Scan for the cell matching the given text and deliver its [X, Y] coordinate at center. 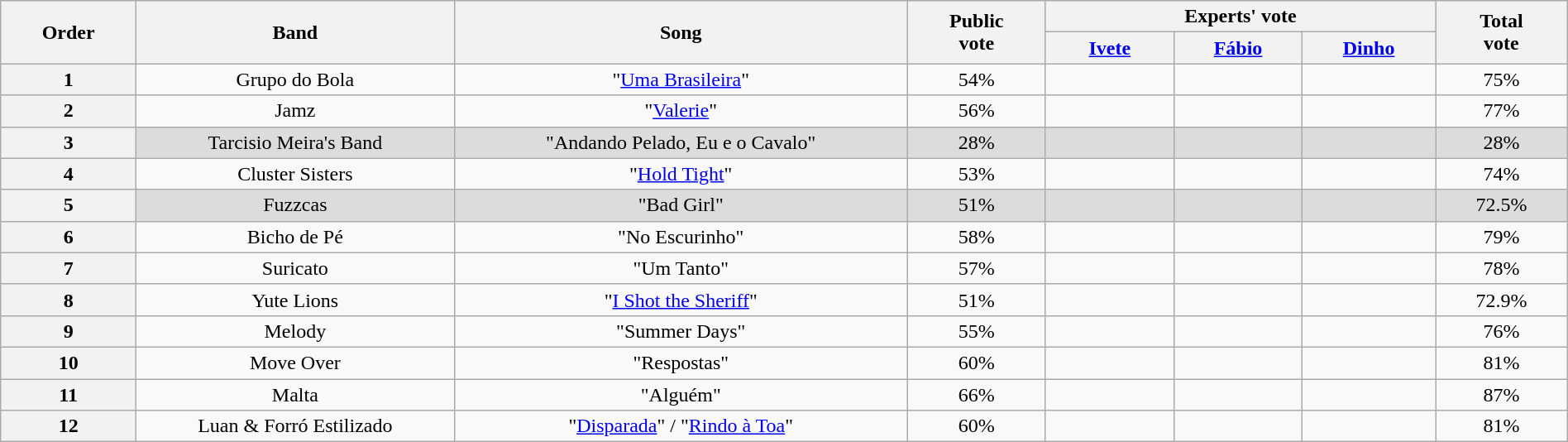
Melody [295, 331]
"Um Tanto" [681, 268]
Move Over [295, 363]
53% [976, 174]
Ivete [1110, 48]
12 [69, 426]
"I Shot the Sheriff" [681, 300]
Fábio [1237, 48]
66% [976, 395]
"Summer Days" [681, 331]
72.5% [1502, 205]
"Andando Pelado, Eu e o Cavalo" [681, 142]
7 [69, 268]
"Bad Girl" [681, 205]
Fuzzcas [295, 205]
Grupo do Bola [295, 79]
Dinho [1370, 48]
57% [976, 268]
Totalvote [1502, 32]
56% [976, 111]
87% [1502, 395]
9 [69, 331]
"Respostas" [681, 363]
Tarcisio Meira's Band [295, 142]
"Uma Brasileira" [681, 79]
Experts' vote [1241, 17]
Band [295, 32]
3 [69, 142]
54% [976, 79]
2 [69, 111]
Yute Lions [295, 300]
72.9% [1502, 300]
"Hold Tight" [681, 174]
Order [69, 32]
74% [1502, 174]
77% [1502, 111]
"No Escurinho" [681, 237]
Luan & Forró Estilizado [295, 426]
Publicvote [976, 32]
"Disparada" / "Rindo à Toa" [681, 426]
78% [1502, 268]
76% [1502, 331]
Malta [295, 395]
Cluster Sisters [295, 174]
"Alguém" [681, 395]
Song [681, 32]
6 [69, 237]
1 [69, 79]
4 [69, 174]
79% [1502, 237]
55% [976, 331]
Bicho de Pé [295, 237]
5 [69, 205]
11 [69, 395]
75% [1502, 79]
"Valerie" [681, 111]
8 [69, 300]
Jamz [295, 111]
58% [976, 237]
10 [69, 363]
Suricato [295, 268]
